Locate the cell with the specified text and output its [X, Y] center coordinate. 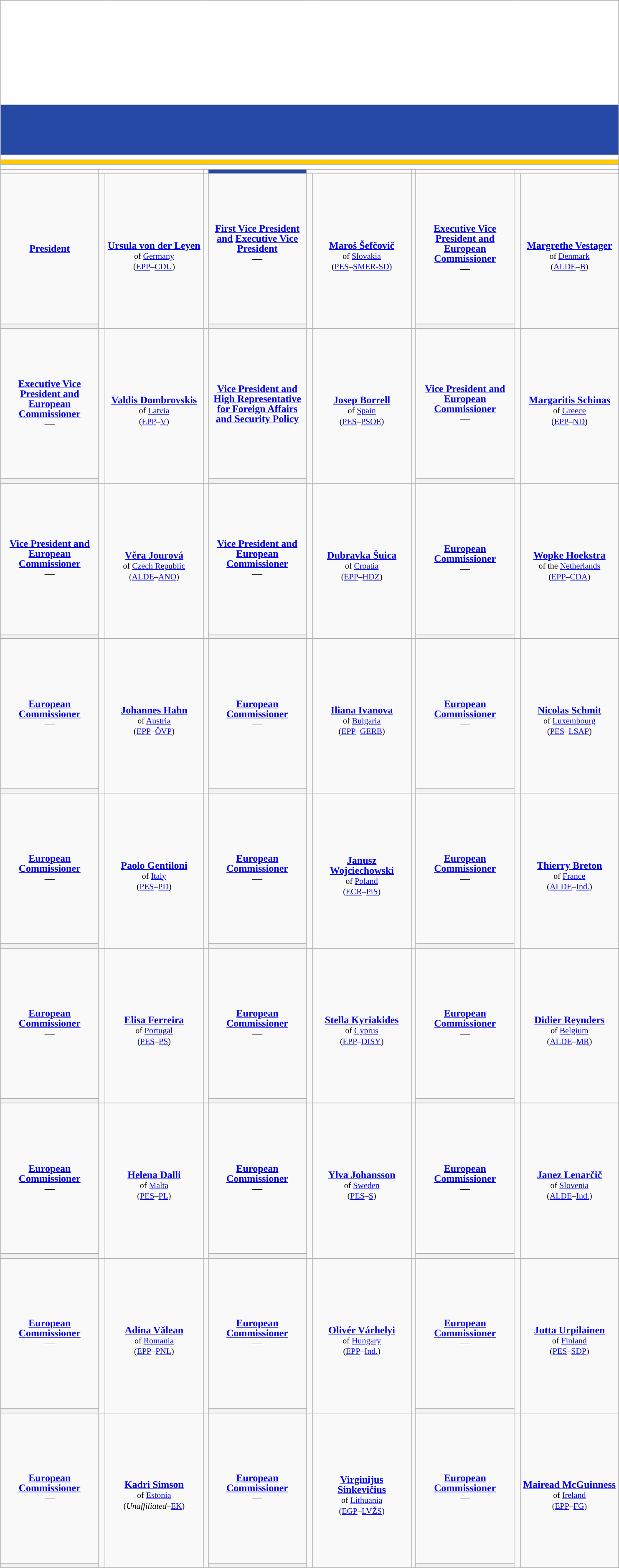
Margaritis Schinasof Greece(EPP–ND) [569, 406]
Stella Kyriakidesof Cyprus(EPP–DISY) [362, 1025]
Ylva Johanssonof Sweden(PES–S) [362, 1181]
Helena Dalliof Malta(PES–PL) [154, 1181]
Janez Lenarčičof Slovenia(ALDE–Ind.) [569, 1181]
Iliana Ivanovaof Bulgaria(EPP–GERB) [362, 716]
Janusz Wojciechowskiof Poland(ECR–PiS) [362, 871]
Věra Jourováof Czech Republic(ALDE–ANO) [154, 561]
Paolo Gentiloniof Italy(PES–PD) [154, 871]
Adina Văleanof Romania(EPP–PNL) [154, 1336]
First Vice President and Executive Vice President— [257, 249]
Thierry Bretonof France(ALDE–Ind.) [569, 871]
Vice President and High Representative for Foreign Affairs and Security Policy [257, 404]
Olivér Várhelyiof Hungary(EPP–Ind.) [362, 1336]
Mairead McGuinnessof Ireland(EPP–FG) [569, 1490]
Valdis Dombrovskisof Latvia(EPP–V) [154, 406]
Josep Borrellof Spain(PES–PSOE) [362, 406]
Johannes Hahnof Austria(EPP–ÖVP) [154, 716]
Virginijus Sinkevičiusof Lithuania(EGP–LVŽS) [362, 1490]
Nicolas Schmitof Luxembourg(PES–LSAP) [569, 716]
Elisa Ferreiraof Portugal(PES–PS) [154, 1025]
Ursula von der Leyenof Germany(EPP–CDU) [154, 251]
Margrethe Vestagerof Denmark(ALDE–B) [569, 251]
President [50, 249]
Jutta Urpilainenof Finland(PES–SDP) [569, 1336]
Dubravka Šuicaof Croatia(EPP–HDZ) [362, 561]
Maroš Šefčovičof Slovakia(PES–SMER-SD) [362, 251]
Wopke Hoekstraof the Netherlands(EPP–CDA) [569, 561]
Kadri Simsonof Estonia(Unaffiliated–EK) [154, 1490]
Didier Reyndersof Belgium(ALDE–MR) [569, 1025]
